Search for the cell housing the specified text and yield its (X, Y) center coordinate. 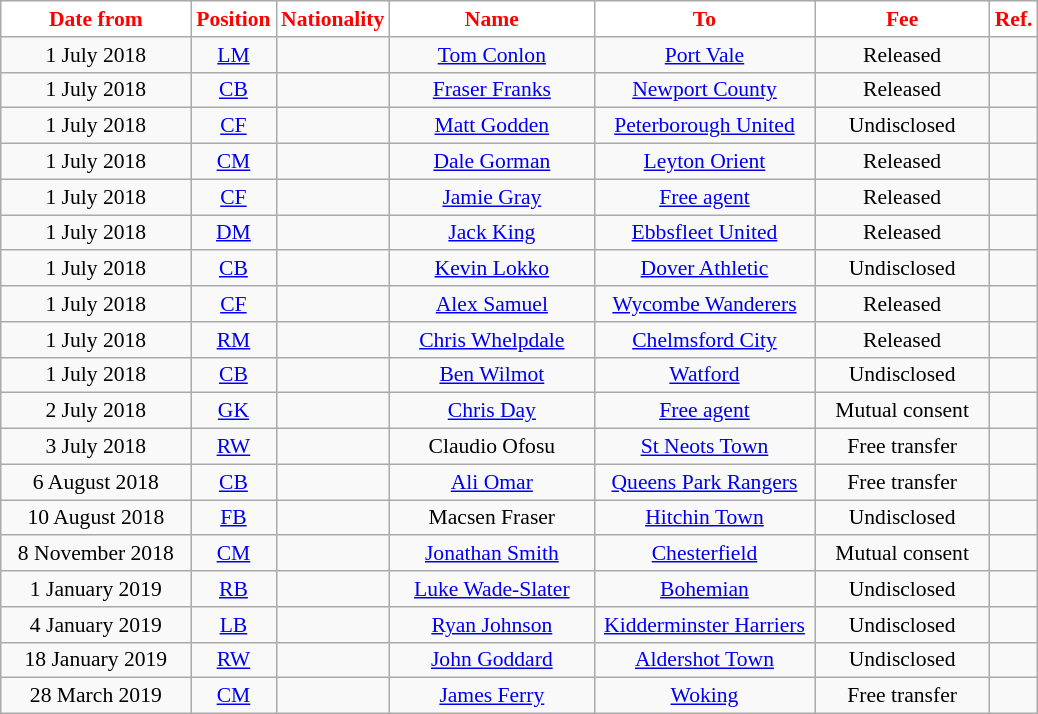
Claudio Ofosu (492, 447)
Kevin Lokko (492, 269)
Jamie Gray (492, 197)
Ref. (1014, 19)
Ryan Johnson (492, 625)
Alex Samuel (492, 304)
4 January 2019 (96, 625)
3 July 2018 (96, 447)
Macsen Fraser (492, 518)
Newport County (704, 90)
Chris Day (492, 411)
Queens Park Rangers (704, 482)
To (704, 19)
Chesterfield (704, 554)
LB (234, 625)
Fee (902, 19)
RM (234, 340)
DM (234, 233)
8 November 2018 (96, 554)
Wycombe Wanderers (704, 304)
John Goddard (492, 660)
Nationality (332, 19)
6 August 2018 (96, 482)
Bohemian (704, 589)
Tom Conlon (492, 55)
Peterborough United (704, 126)
28 March 2019 (96, 696)
Jack King (492, 233)
James Ferry (492, 696)
Chris Whelpdale (492, 340)
Ali Omar (492, 482)
Aldershot Town (704, 660)
1 January 2019 (96, 589)
Chelmsford City (704, 340)
LM (234, 55)
Leyton Orient (704, 162)
18 January 2019 (96, 660)
GK (234, 411)
Watford (704, 375)
10 August 2018 (96, 518)
2 July 2018 (96, 411)
Jonathan Smith (492, 554)
Ebbsfleet United (704, 233)
Position (234, 19)
Port Vale (704, 55)
Hitchin Town (704, 518)
Name (492, 19)
Fraser Franks (492, 90)
Dale Gorman (492, 162)
St Neots Town (704, 447)
Kidderminster Harriers (704, 625)
Dover Athletic (704, 269)
Luke Wade-Slater (492, 589)
Woking (704, 696)
Date from (96, 19)
Ben Wilmot (492, 375)
FB (234, 518)
RB (234, 589)
Matt Godden (492, 126)
